For the text-containing cell, return its midpoint in (x, y) coordinate format. 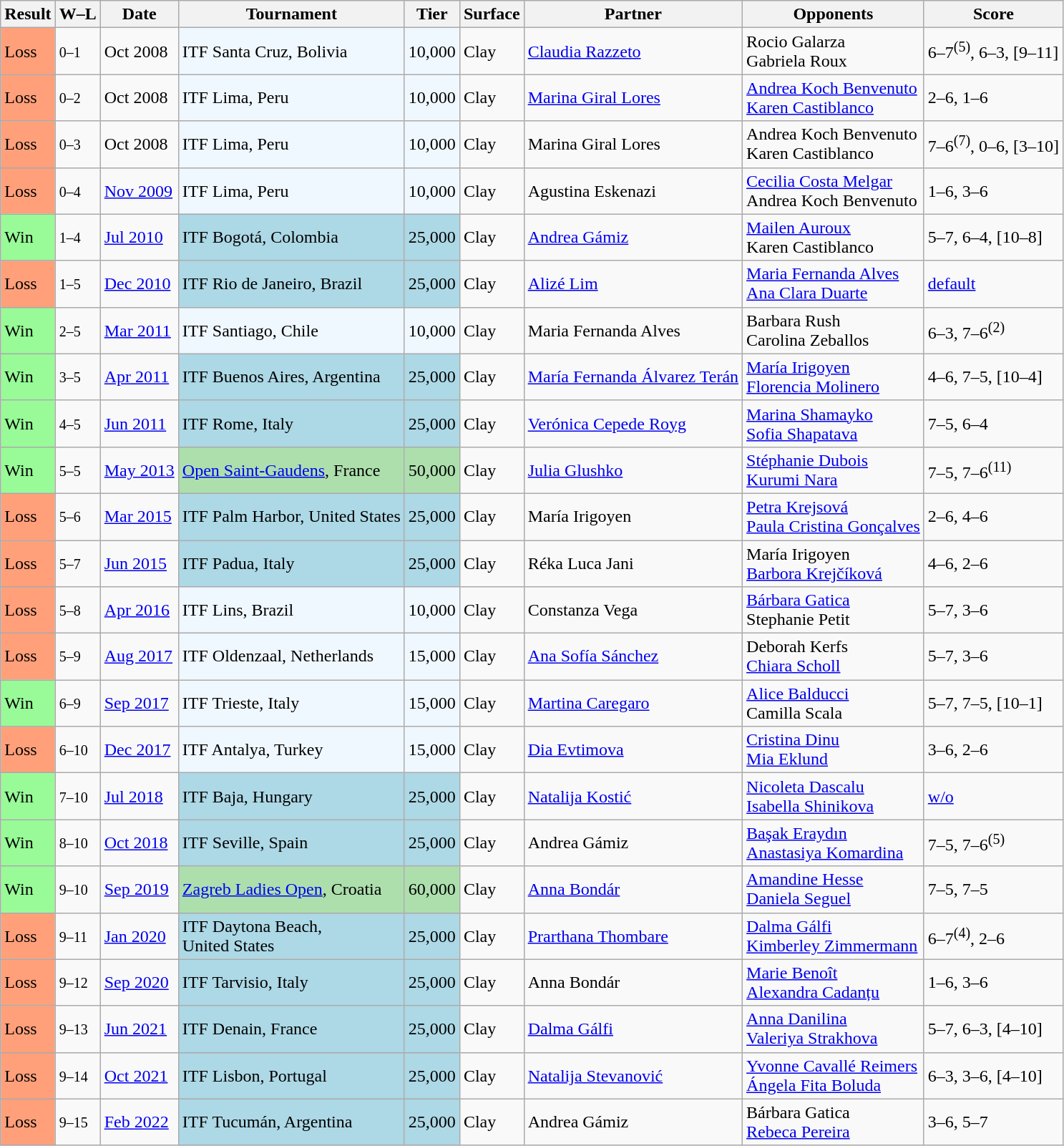
Maria Fernanda Alves Ana Clara Duarte (834, 283)
0–3 (77, 145)
Natalija Stevanović (633, 1075)
Constanza Vega (633, 610)
Dec 2010 (139, 283)
Result (28, 14)
5–7, 6–3, [4–10] (993, 1029)
María Irigoyen (633, 517)
ITF Tucumán, Argentina (291, 1122)
ITF Rome, Italy (291, 424)
1–4 (77, 238)
9–13 (77, 1029)
ITF Denain, France (291, 1029)
Dalma Gálfi Kimberley Zimmermann (834, 936)
5–8 (77, 610)
Date (139, 14)
Julia Glushko (633, 470)
Open Saint-Gaudens, France (291, 470)
Agustina Eskenazi (633, 190)
Tournament (291, 14)
6–7(5), 6–3, [9–11] (993, 52)
8–10 (77, 843)
Başak Eraydın Anastasiya Komardina (834, 843)
7–5, 7–5 (993, 889)
Jan 2020 (139, 936)
Yvonne Cavallé Reimers Ángela Fita Boluda (834, 1075)
0–2 (77, 97)
7–5, 7–6(5) (993, 843)
Marie Benoît Alexandra Cadanțu (834, 982)
Prarthana Thombare (633, 936)
Oct 2021 (139, 1075)
9–12 (77, 982)
W–L (77, 14)
ITF Trieste, Italy (291, 703)
ITF Palm Harbor, United States (291, 517)
ITF Buenos Aires, Argentina (291, 377)
María Irigoyen Barbora Krejčíková (834, 563)
ITF Baja, Hungary (291, 796)
ITF Tarvisio, Italy (291, 982)
Nicoleta Dascalu Isabella Shinikova (834, 796)
ITF Padua, Italy (291, 563)
5–7 (77, 563)
Jun 2015 (139, 563)
9–10 (77, 889)
2–6, 4–6 (993, 517)
María Fernanda Álvarez Terán (633, 377)
Zagreb Ladies Open, Croatia (291, 889)
3–6, 5–7 (993, 1122)
Feb 2022 (139, 1122)
Claudia Razzeto (633, 52)
ITF Antalya, Turkey (291, 750)
Jul 2010 (139, 238)
Jun 2011 (139, 424)
Amandine Hesse Daniela Seguel (834, 889)
ITF Santa Cruz, Bolivia (291, 52)
Petra Krejsová Paula Cristina Gonçalves (834, 517)
Sep 2019 (139, 889)
ITF Rio de Janeiro, Brazil (291, 283)
Apr 2016 (139, 610)
Natalija Kostić (633, 796)
Aug 2017 (139, 657)
Sep 2017 (139, 703)
2–5 (77, 331)
Tier (432, 14)
Surface (492, 14)
6–3, 3–6, [4–10] (993, 1075)
w/o (993, 796)
60,000 (432, 889)
9–11 (77, 936)
5–6 (77, 517)
Mailen Auroux Karen Castiblanco (834, 238)
May 2013 (139, 470)
3–5 (77, 377)
Martina Caregaro (633, 703)
7–5, 6–4 (993, 424)
Bárbara Gatica Rebeca Pereira (834, 1122)
Rocio Galarza Gabriela Roux (834, 52)
1–5 (77, 283)
0–1 (77, 52)
6–9 (77, 703)
Mar 2015 (139, 517)
Réka Luca Jani (633, 563)
Score (993, 14)
Maria Fernanda Alves (633, 331)
Anna Danilina Valeriya Strakhova (834, 1029)
5–7, 6–4, [10–8] (993, 238)
ITF Bogotá, Colombia (291, 238)
Dia Evtimova (633, 750)
5–5 (77, 470)
ITF Lisbon, Portugal (291, 1075)
Cecilia Costa Melgar Andrea Koch Benvenuto (834, 190)
ITF Seville, Spain (291, 843)
2–6, 1–6 (993, 97)
6–7(4), 2–6 (993, 936)
Dalma Gálfi (633, 1029)
Bárbara Gatica Stephanie Petit (834, 610)
Opponents (834, 14)
Partner (633, 14)
ITF Oldenzaal, Netherlands (291, 657)
ITF Lins, Brazil (291, 610)
4–6, 2–6 (993, 563)
4–5 (77, 424)
Jul 2018 (139, 796)
7–10 (77, 796)
Marina Shamayko Sofia Shapatava (834, 424)
ITF Daytona Beach, United States (291, 936)
Stéphanie Dubois Kurumi Nara (834, 470)
ITF Santiago, Chile (291, 331)
Mar 2011 (139, 331)
5–7, 7–5, [10–1] (993, 703)
default (993, 283)
0–4 (77, 190)
6–3, 7–6(2) (993, 331)
Verónica Cepede Royg (633, 424)
4–6, 7–5, [10–4] (993, 377)
Oct 2018 (139, 843)
Ana Sofía Sánchez (633, 657)
Jun 2021 (139, 1029)
9–15 (77, 1122)
50,000 (432, 470)
3–6, 2–6 (993, 750)
Sep 2020 (139, 982)
6–10 (77, 750)
Alizé Lim (633, 283)
7–6(7), 0–6, [3–10] (993, 145)
Apr 2011 (139, 377)
7–5, 7–6(11) (993, 470)
Dec 2017 (139, 750)
Nov 2009 (139, 190)
María Irigoyen Florencia Molinero (834, 377)
Alice Balducci Camilla Scala (834, 703)
Deborah Kerfs Chiara Scholl (834, 657)
Barbara Rush Carolina Zeballos (834, 331)
Cristina Dinu Mia Eklund (834, 750)
9–14 (77, 1075)
5–9 (77, 657)
